From the cell containing the given text, extract its center point as [x, y] coordinate. 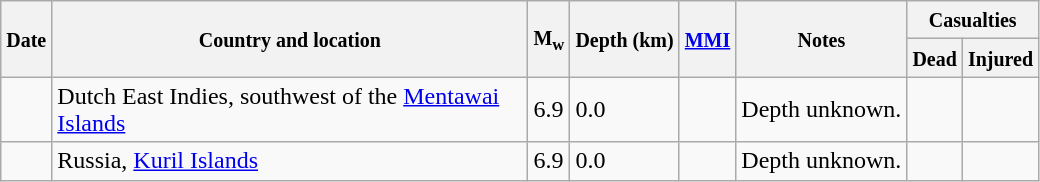
Country and location [290, 39]
Casualties [973, 20]
Depth (km) [624, 39]
Russia, Kuril Islands [290, 161]
MMI [708, 39]
Dead [935, 58]
Date [26, 39]
Mw [549, 39]
Notes [822, 39]
Dutch East Indies, southwest of the Mentawai Islands [290, 110]
Injured [1000, 58]
